Find where the given text appears and provide that cell's center as [X, Y] coordinate. 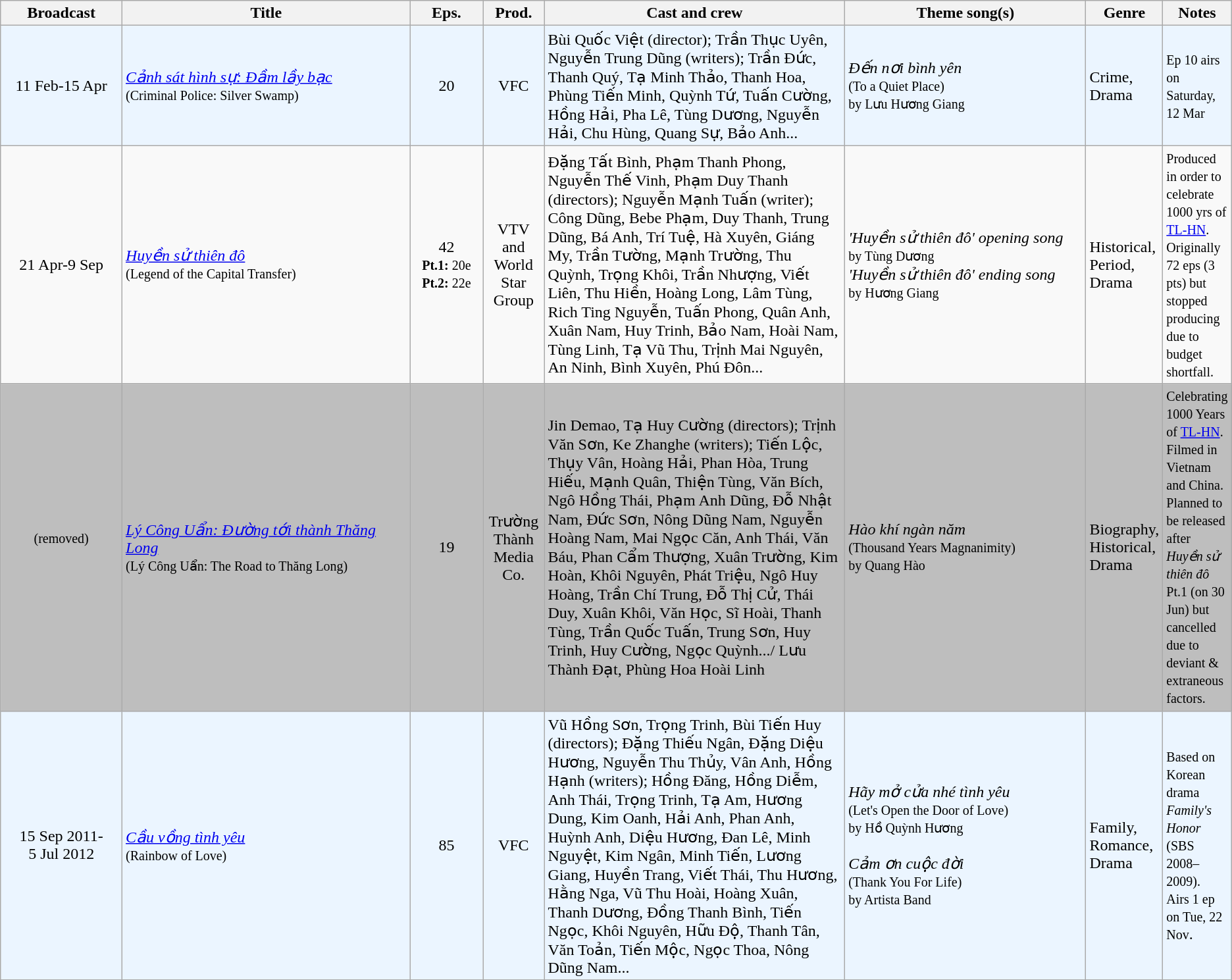
Cast and crew [695, 13]
Eps. [446, 13]
Biography, Historical, Drama [1124, 548]
Hãy mở cửa nhé tình yêu (Let's Open the Door of Love)by Hồ Quỳnh HươngCảm ơn cuộc đời (Thank You For Life)by Artista Band [965, 845]
Broadcast [62, 13]
Trường Thành Media Co. [513, 548]
Family, Romance, Drama [1124, 845]
Lý Công Uẩn: Đường tới thành Thăng Long (Lý Công Uẩn: The Road to Thăng Long) [267, 548]
Genre [1124, 13]
42 Pt.1: 20ePt.2: 22e [446, 265]
VTVandWorld Star Group [513, 265]
Cảnh sát hình sự: Đầm lầy bạc (Criminal Police: Silver Swamp) [267, 86]
15 Sep 2011-5 Jul 2012 [62, 845]
Historical, Period, Drama [1124, 265]
Hào khí ngàn năm(Thousand Years Magnanimity)by Quang Hào [965, 548]
Crime, Drama [1124, 86]
Theme song(s) [965, 13]
20 [446, 86]
11 Feb-15 Apr [62, 86]
85 [446, 845]
(removed) [62, 548]
Based on Korean drama Family's Honor (SBS 2008–2009).Airs 1 ep on Tue, 22 Nov. [1197, 845]
Produced in order to celebrate 1000 yrs of TL-HN.Originally 72 eps (3 pts) but stopped producing due to budget shortfall. [1197, 265]
21 Apr-9 Sep [62, 265]
19 [446, 548]
Đến nơi bình yên (To a Quiet Place)by Lưu Hương Giang [965, 86]
Notes [1197, 13]
Huyền sử thiên đô (Legend of the Capital Transfer) [267, 265]
'Huyền sử thiên đô' opening song by Tùng Dương 'Huyền sử thiên đô' ending song by Hương Giang [965, 265]
Cầu vồng tình yêu (Rainbow of Love) [267, 845]
Title [267, 13]
Ep 10 airs on Saturday, 12 Mar [1197, 86]
Prod. [513, 13]
